Locate the cell with the specified text and output its [x, y] center coordinate. 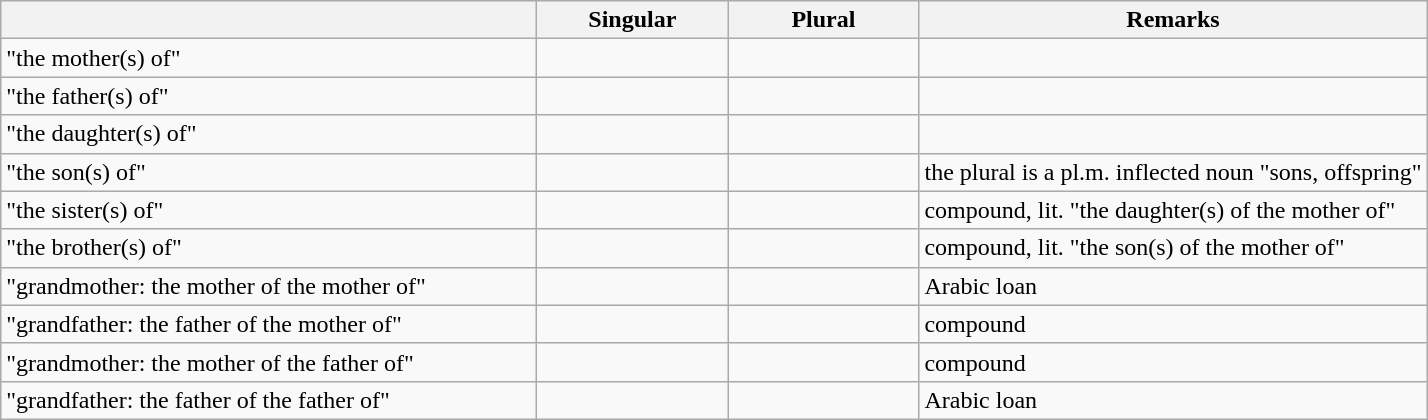
"grandfather: the father of the mother of" [269, 324]
Singular [632, 20]
"the son(s) of" [269, 172]
Remarks [1173, 20]
compound, lit. "the son(s) of the mother of" [1173, 248]
the plural is a pl.m. inflected noun "sons, offspring" [1173, 172]
compound, lit. "the daughter(s) of the mother of" [1173, 210]
"the daughter(s) of" [269, 134]
"grandmother: the mother of the mother of" [269, 286]
"grandmother: the mother of the father of" [269, 362]
"the mother(s) of" [269, 58]
"the brother(s) of" [269, 248]
"the sister(s) of" [269, 210]
Plural [824, 20]
"grandfather: the father of the father of" [269, 400]
"the father(s) of" [269, 96]
